For the text-containing cell, return its midpoint in [x, y] coordinate format. 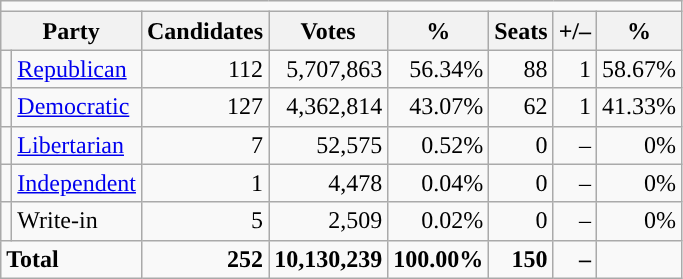
43.07% [438, 107]
Candidates [204, 31]
58.67% [640, 69]
7 [204, 145]
Democratic [77, 107]
0.04% [438, 183]
Party [72, 31]
4,478 [328, 183]
112 [204, 69]
10,130,239 [328, 259]
127 [204, 107]
Libertarian [77, 145]
52,575 [328, 145]
Total [72, 259]
150 [521, 259]
88 [521, 69]
62 [521, 107]
100.00% [438, 259]
Republican [77, 69]
56.34% [438, 69]
41.33% [640, 107]
252 [204, 259]
Write-in [77, 221]
0.52% [438, 145]
Votes [328, 31]
5 [204, 221]
2,509 [328, 221]
4,362,814 [328, 107]
5,707,863 [328, 69]
Seats [521, 31]
+/– [574, 31]
0.02% [438, 221]
Independent [77, 183]
